Output the (x, y) coordinate of the center of the cell containing the given text.  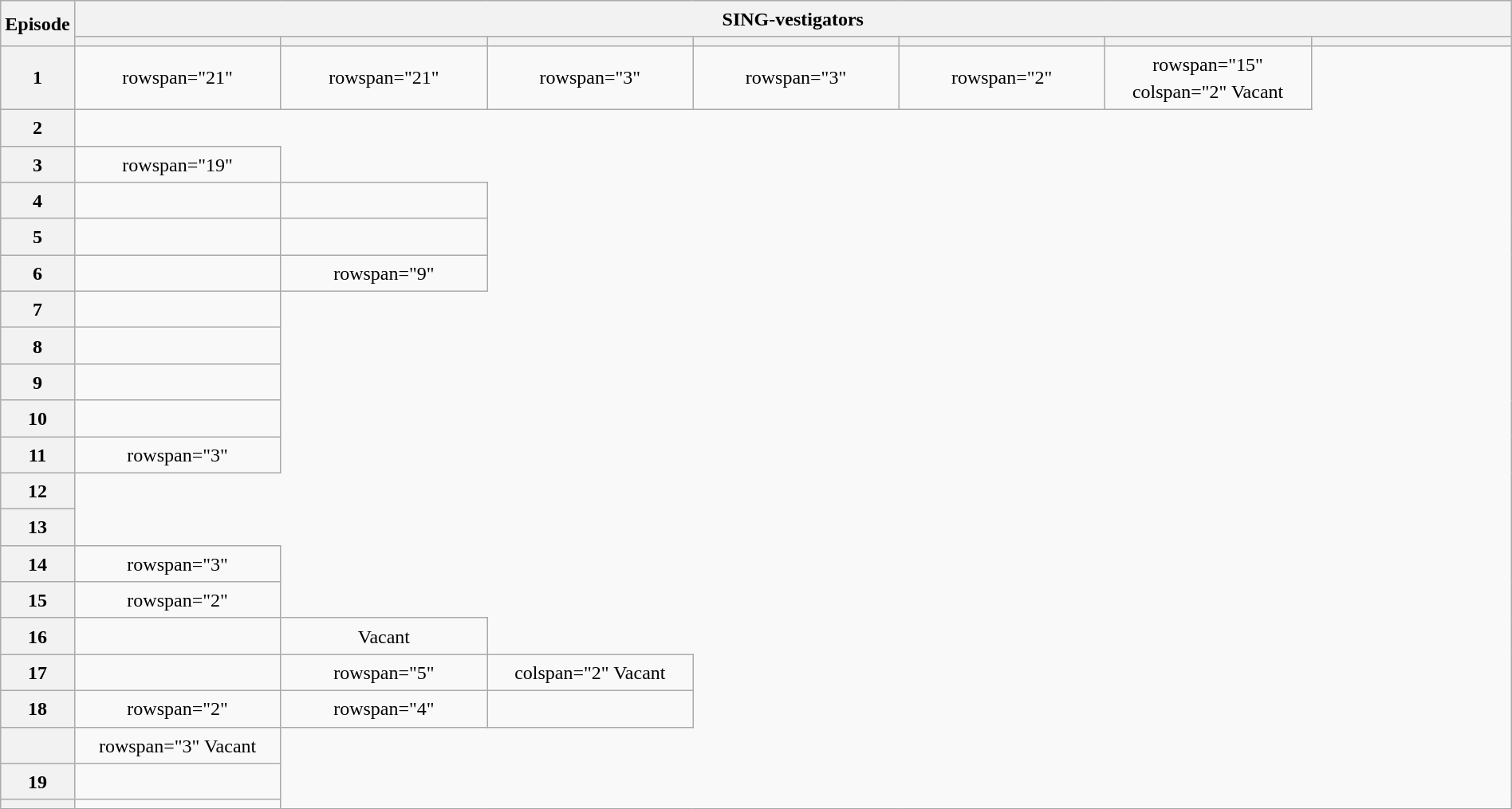
rowspan="5" (384, 673)
rowspan="4" (384, 709)
4 (37, 201)
16 (37, 636)
rowspan="9" (384, 273)
15 (37, 600)
12 (37, 491)
1 (37, 77)
rowspan="15" colspan="2" Vacant (1207, 77)
rowspan="3" Vacant (177, 745)
Vacant (384, 636)
9 (37, 382)
5 (37, 237)
colspan="2" Vacant (590, 673)
13 (37, 528)
7 (37, 309)
Episode (37, 24)
19 (37, 782)
8 (37, 346)
17 (37, 673)
rowspan="19" (177, 164)
18 (37, 709)
2 (37, 128)
14 (37, 564)
6 (37, 273)
11 (37, 455)
3 (37, 164)
SING-vestigators (793, 19)
10 (37, 418)
